For the text-containing cell, return its midpoint in (X, Y) coordinate format. 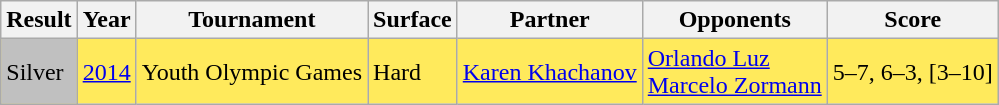
Partner (550, 20)
Year (106, 20)
Score (912, 20)
Orlando Luz Marcelo Zormann (734, 72)
Karen Khachanov (550, 72)
Hard (413, 72)
5–7, 6–3, [3–10] (912, 72)
Youth Olympic Games (252, 72)
Silver (39, 72)
2014 (106, 72)
Tournament (252, 20)
Opponents (734, 20)
Result (39, 20)
Surface (413, 20)
